Return the (X, Y) coordinate for the center point of the cell that contains the specified text.  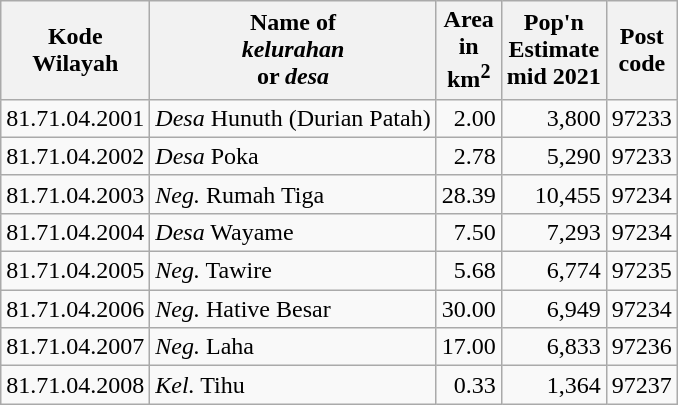
7,293 (554, 232)
81.71.04.2001 (76, 118)
10,455 (554, 194)
Pop'nEstimatemid 2021 (554, 50)
Postcode (642, 50)
5,290 (554, 156)
Neg. Hative Besar (293, 309)
Desa Hunuth (Durian Patah) (293, 118)
81.71.04.2004 (76, 232)
5.68 (468, 271)
81.71.04.2002 (76, 156)
Kel. Tihu (293, 385)
97235 (642, 271)
Desa Poka (293, 156)
81.71.04.2007 (76, 347)
81.71.04.2003 (76, 194)
6,949 (554, 309)
7.50 (468, 232)
Kode Wilayah (76, 50)
81.71.04.2005 (76, 271)
97237 (642, 385)
Neg. Laha (293, 347)
6,774 (554, 271)
Name ofkelurahanor desa (293, 50)
97236 (642, 347)
28.39 (468, 194)
0.33 (468, 385)
Neg. Rumah Tiga (293, 194)
30.00 (468, 309)
6,833 (554, 347)
81.71.04.2008 (76, 385)
17.00 (468, 347)
81.71.04.2006 (76, 309)
Desa Wayame (293, 232)
Neg. Tawire (293, 271)
1,364 (554, 385)
2.00 (468, 118)
3,800 (554, 118)
Area inkm2 (468, 50)
2.78 (468, 156)
